Return the (X, Y) coordinate for the center point of the cell that contains the specified text.  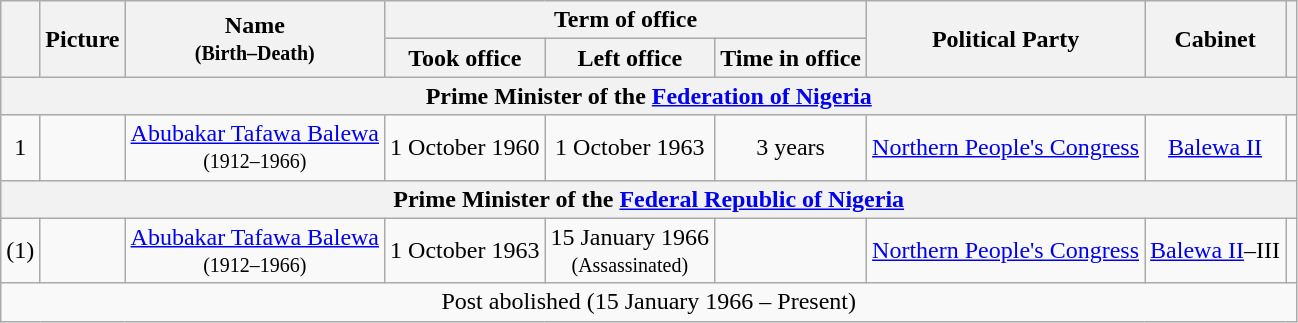
3 years (791, 148)
Term of office (626, 20)
Took office (465, 58)
Prime Minister of the Federal Republic of Nigeria (649, 199)
Balewa II–III (1216, 250)
Balewa II (1216, 148)
Time in office (791, 58)
1 October 1960 (465, 148)
1 (20, 148)
Cabinet (1216, 39)
15 January 1966(Assassinated) (630, 250)
(1) (20, 250)
Political Party (1006, 39)
Name(Birth–Death) (255, 39)
Left office (630, 58)
Post abolished (15 January 1966 – Present) (649, 302)
Prime Minister of the Federation of Nigeria (649, 96)
Picture (82, 39)
